From the cell containing the given text, extract its center point as (X, Y) coordinate. 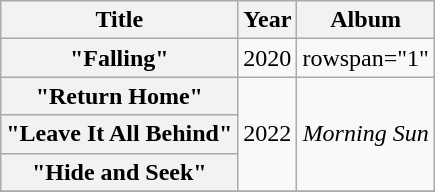
"Hide and Seek" (120, 172)
2022 (268, 134)
"Leave It All Behind" (120, 134)
Title (120, 20)
Album (366, 20)
rowspan="1" (366, 58)
"Falling" (120, 58)
"Return Home" (120, 96)
2020 (268, 58)
Year (268, 20)
Morning Sun (366, 134)
